Output the (X, Y) coordinate of the center of the cell containing the given text.  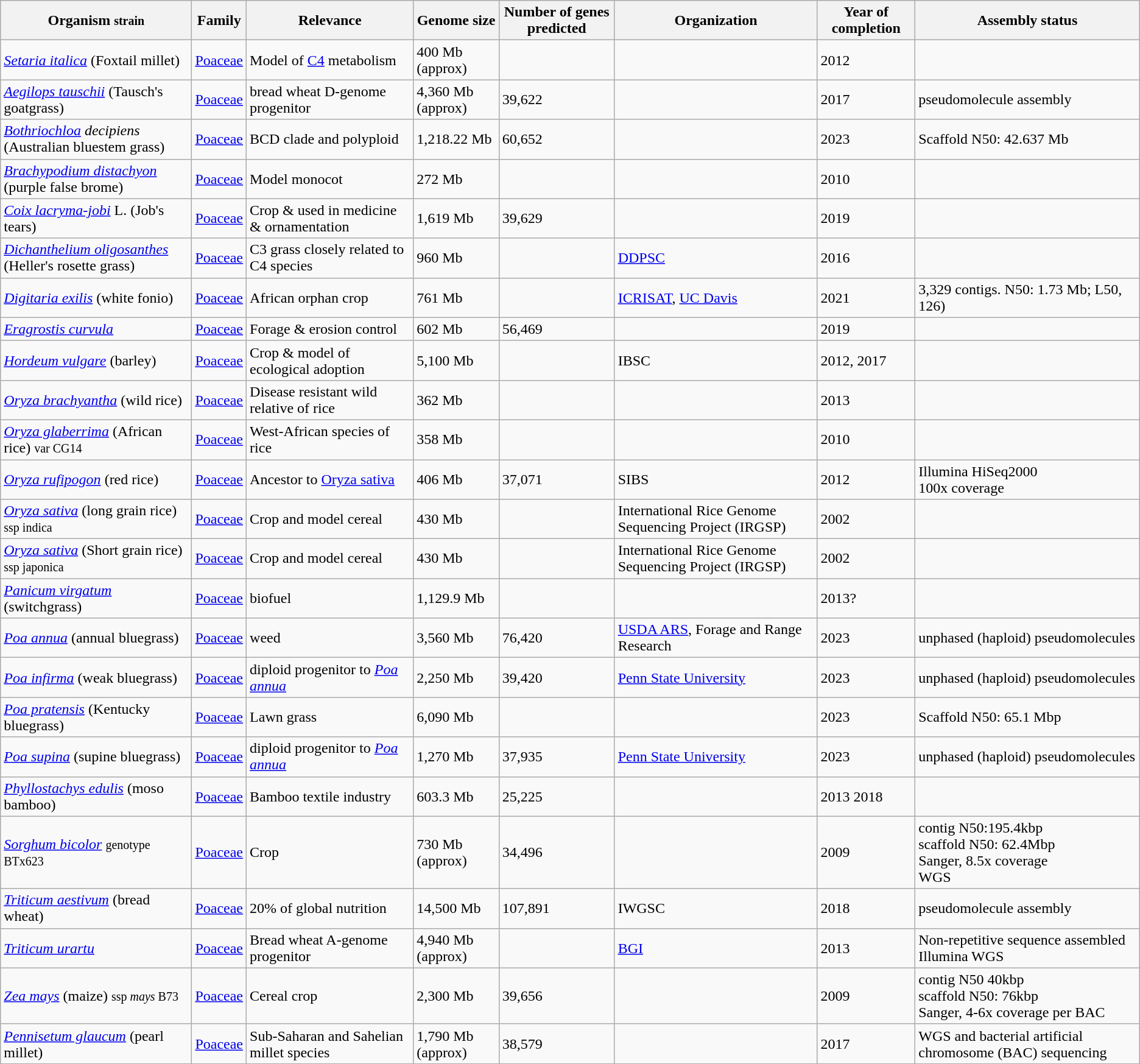
362 Mb (457, 400)
1,619 Mb (457, 218)
Poa annua (annual bluegrass) (96, 638)
West-African species of rice (330, 440)
ICRISAT, UC Davis (716, 297)
Cereal crop (330, 996)
5,100 Mb (457, 361)
DDPSC (716, 258)
3,329 contigs. N50: 1.73 Mb; L50, 126) (1028, 297)
Triticum urartu (96, 948)
25,225 (557, 797)
2013 2018 (866, 797)
Scaffold N50: 42.637 Mb (1028, 139)
Scaffold N50: 65.1 Mbp (1028, 717)
2013? (866, 598)
761 Mb (457, 297)
1,218.22 Mb (457, 139)
Organization (716, 21)
Bothriochloa decipiens (Australian bluestem grass) (96, 139)
38,579 (557, 1044)
Bread wheat A-genome progenitor (330, 948)
Genome size (457, 21)
960 Mb (457, 258)
Forage & erosion control (330, 329)
Disease resistant wild relative of rice (330, 400)
Year of completion (866, 21)
56,469 (557, 329)
Family (219, 21)
Panicum virgatum (switchgrass) (96, 598)
Non-repetitive sequence assembledIllumina WGS (1028, 948)
20% of global nutrition (330, 909)
Oryza rufipogon (red rice) (96, 479)
Crop (330, 853)
Triticum aestivum (bread wheat) (96, 909)
76,420 (557, 638)
USDA ARS, Forage and Range Research (716, 638)
Zea mays (maize) ssp mays B73 (96, 996)
contig N50:195.4kbpscaffold N50: 62.4MbpSanger, 8.5x coverageWGS (1028, 853)
Poa pratensis (Kentucky bluegrass) (96, 717)
1,790 Mb (approx) (457, 1044)
BCD clade and polyploid (330, 139)
Dichanthelium oligosanthes (Heller's rosette grass) (96, 258)
Number of genes predicted (557, 21)
Bamboo textile industry (330, 797)
Relevance (330, 21)
272 Mb (457, 179)
Coix lacryma-jobi L. (Job's tears) (96, 218)
Phyllostachys edulis (moso bamboo) (96, 797)
IBSC (716, 361)
406 Mb (457, 479)
Crop & used in medicine & ornamentation (330, 218)
Sub-Saharan and Sahelian millet species (330, 1044)
bread wheat D-genome progenitor (330, 100)
14,500 Mb (457, 909)
39,622 (557, 100)
39,629 (557, 218)
BGI (716, 948)
Crop & model of ecological adoption (330, 361)
biofuel (330, 598)
Hordeum vulgare (barley) (96, 361)
37,071 (557, 479)
603.3 Mb (457, 797)
Pennisetum glaucum (pearl millet) (96, 1044)
Model monocot (330, 179)
C3 grass closely related to C4 species (330, 258)
60,652 (557, 139)
3,560 Mb (457, 638)
1,270 Mb (457, 756)
Assembly status (1028, 21)
IWGSC (716, 909)
107,891 (557, 909)
358 Mb (457, 440)
African orphan crop (330, 297)
2,250 Mb (457, 677)
602 Mb (457, 329)
Lawn grass (330, 717)
1,129.9 Mb (457, 598)
Brachypodium distachyon (purple false brome) (96, 179)
Model of C4 metabolism (330, 60)
Ancestor to Oryza sativa (330, 479)
Oryza brachyantha (wild rice) (96, 400)
Setaria italica (Foxtail millet) (96, 60)
2012, 2017 (866, 361)
contig N50 40kbpscaffold N50: 76kbpSanger, 4-6x coverage per BAC (1028, 996)
Oryza sativa (Short grain rice) ssp japonica (96, 559)
WGS and bacterial artificial chromosome (BAC) sequencing (1028, 1044)
39,420 (557, 677)
2021 (866, 297)
Poa infirma (weak bluegrass) (96, 677)
4,940 Mb (approx) (457, 948)
37,935 (557, 756)
Oryza glaberrima (African rice) var CG14 (96, 440)
6,090 Mb (457, 717)
Sorghum bicolor genotype BTx623 (96, 853)
4,360 Mb (approx) (457, 100)
2,300 Mb (457, 996)
Oryza sativa (long grain rice) ssp indica (96, 519)
Organism strain (96, 21)
34,496 (557, 853)
SIBS (716, 479)
2016 (866, 258)
730 Mb (approx) (457, 853)
Illumina HiSeq2000100x coverage (1028, 479)
Poa supina (supine bluegrass) (96, 756)
weed (330, 638)
Digitaria exilis (white fonio) (96, 297)
Aegilops tauschii (Tausch's goatgrass) (96, 100)
2018 (866, 909)
Eragrostis curvula (96, 329)
39,656 (557, 996)
400 Mb (approx) (457, 60)
